Find where the given text appears and provide that cell's center as [X, Y] coordinate. 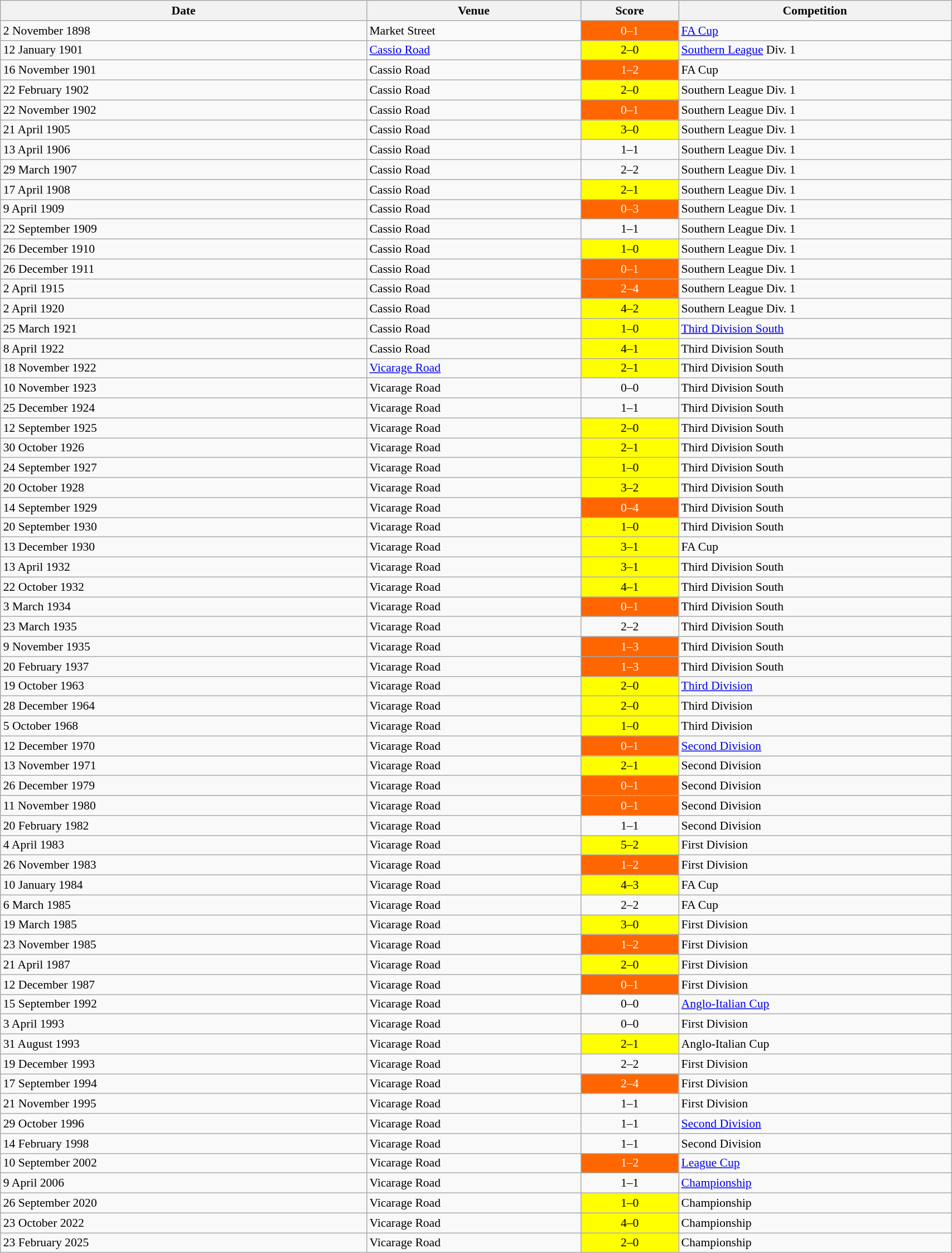
10 January 1984 [184, 885]
6 March 1985 [184, 905]
22 February 1902 [184, 90]
9 April 1909 [184, 209]
22 September 1909 [184, 229]
9 April 2006 [184, 1183]
18 November 1922 [184, 368]
3 April 1993 [184, 1024]
9 November 1935 [184, 647]
26 December 1910 [184, 249]
3–2 [630, 488]
League Cup [815, 1163]
8 April 1922 [184, 349]
5–2 [630, 845]
13 April 1932 [184, 567]
23 March 1935 [184, 627]
20 February 1982 [184, 826]
Date [184, 11]
13 November 1971 [184, 766]
11 November 1980 [184, 806]
30 October 1926 [184, 448]
26 December 1911 [184, 269]
29 March 1907 [184, 170]
23 November 1985 [184, 945]
15 September 1992 [184, 1004]
Market Street [473, 31]
14 September 1929 [184, 508]
4–0 [630, 1223]
23 February 2025 [184, 1243]
20 September 1930 [184, 527]
4–2 [630, 309]
13 December 1930 [184, 547]
25 March 1921 [184, 329]
31 August 1993 [184, 1044]
12 December 1970 [184, 746]
26 November 1983 [184, 865]
2 April 1920 [184, 309]
19 October 1963 [184, 686]
4–3 [630, 885]
2 April 1915 [184, 289]
Venue [473, 11]
4 April 1983 [184, 845]
20 October 1928 [184, 488]
19 December 1993 [184, 1064]
17 September 1994 [184, 1084]
26 September 2020 [184, 1203]
12 September 1925 [184, 428]
5 October 1968 [184, 726]
21 April 1987 [184, 965]
Score [630, 11]
25 December 1924 [184, 408]
12 December 1987 [184, 985]
17 April 1908 [184, 190]
3 March 1934 [184, 607]
24 September 1927 [184, 468]
2 November 1898 [184, 31]
23 October 2022 [184, 1223]
16 November 1901 [184, 70]
12 January 1901 [184, 50]
20 February 1937 [184, 667]
28 December 1964 [184, 706]
0–4 [630, 508]
29 October 1996 [184, 1124]
21 April 1905 [184, 130]
21 November 1995 [184, 1104]
22 November 1902 [184, 110]
22 October 1932 [184, 587]
Competition [815, 11]
10 November 1923 [184, 388]
13 April 1906 [184, 150]
0–3 [630, 209]
14 February 1998 [184, 1144]
10 September 2002 [184, 1163]
26 December 1979 [184, 786]
19 March 1985 [184, 925]
